Output the (X, Y) coordinate of the center of the cell containing the given text.  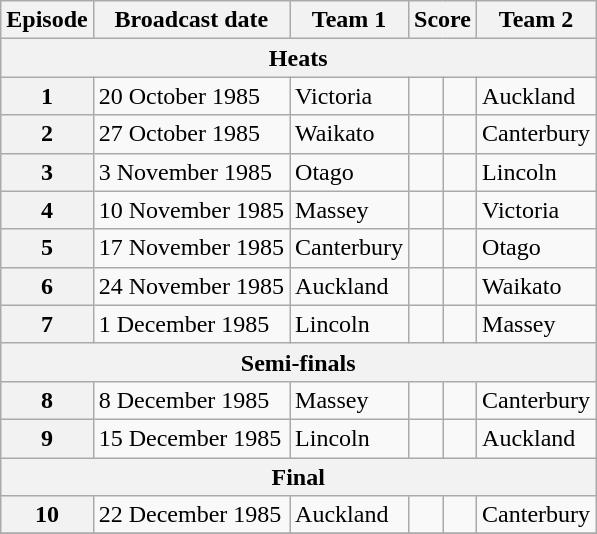
Final (298, 477)
Heats (298, 58)
4 (47, 210)
Broadcast date (191, 20)
7 (47, 324)
Semi-finals (298, 362)
9 (47, 438)
17 November 1985 (191, 248)
10 (47, 515)
Team 2 (536, 20)
24 November 1985 (191, 286)
8 December 1985 (191, 400)
1 (47, 96)
27 October 1985 (191, 134)
3 November 1985 (191, 172)
10 November 1985 (191, 210)
2 (47, 134)
Team 1 (350, 20)
Episode (47, 20)
15 December 1985 (191, 438)
6 (47, 286)
20 October 1985 (191, 96)
22 December 1985 (191, 515)
1 December 1985 (191, 324)
8 (47, 400)
Score (443, 20)
3 (47, 172)
5 (47, 248)
